Output the (x, y) coordinate of the center of the cell containing the given text.  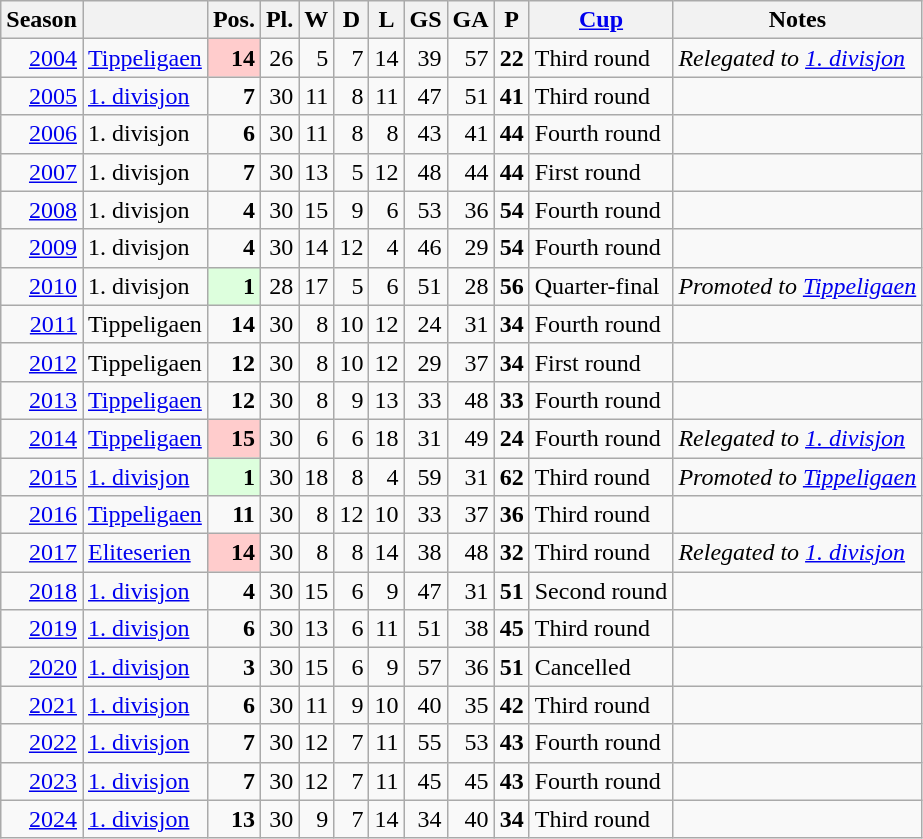
Eliteserien (144, 553)
35 (470, 705)
56 (512, 286)
32 (512, 553)
Second round (601, 591)
26 (279, 58)
2020 (42, 667)
2010 (42, 286)
42 (512, 705)
2014 (42, 438)
39 (426, 58)
Notes (798, 20)
2022 (42, 743)
2005 (42, 96)
GS (426, 20)
2017 (42, 553)
W (316, 20)
2013 (42, 400)
2016 (42, 515)
2015 (42, 477)
2018 (42, 591)
Quarter-final (601, 286)
2006 (42, 134)
59 (426, 477)
62 (512, 477)
D (352, 20)
2004 (42, 58)
2007 (42, 172)
17 (316, 286)
Pl. (279, 20)
2024 (42, 819)
2008 (42, 210)
2012 (42, 362)
2009 (42, 248)
Pos. (234, 20)
2023 (42, 781)
Cup (601, 20)
2011 (42, 324)
Season (42, 20)
46 (426, 248)
3 (234, 667)
Cancelled (601, 667)
2021 (42, 705)
L (386, 20)
GA (470, 20)
P (512, 20)
22 (512, 58)
55 (426, 743)
49 (470, 438)
2019 (42, 629)
